Scan for the cell matching the given text and deliver its [x, y] coordinate at center. 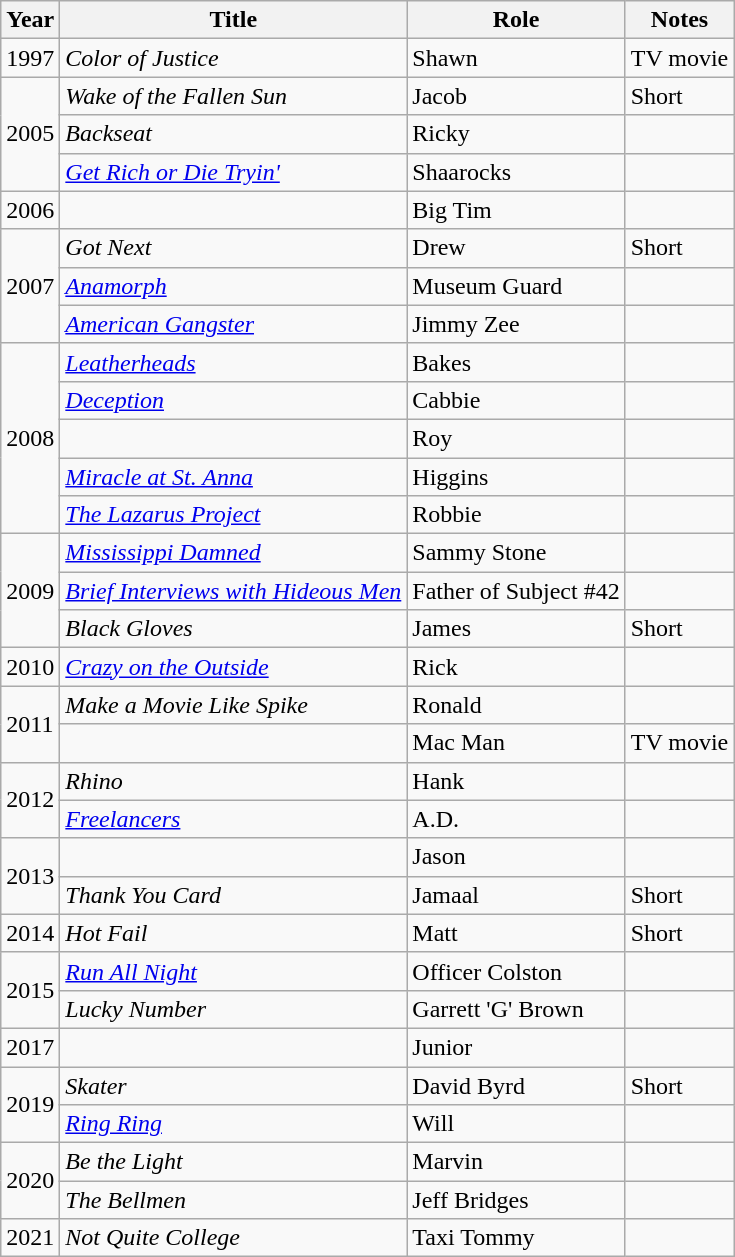
Big Tim [516, 210]
Will [516, 1124]
Jeff Bridges [516, 1200]
Jamaal [516, 895]
Black Gloves [234, 629]
Shaarocks [516, 172]
The Lazarus Project [234, 515]
2011 [30, 724]
2009 [30, 591]
Lucky Number [234, 1009]
Notes [680, 20]
The Bellmen [234, 1200]
Cabbie [516, 400]
Jacob [516, 96]
Bakes [516, 362]
2014 [30, 933]
Hot Fail [234, 933]
Rhino [234, 781]
Rick [516, 667]
Jason [516, 857]
Be the Light [234, 1162]
Taxi Tommy [516, 1238]
Color of Justice [234, 58]
Not Quite College [234, 1238]
Roy [516, 438]
Title [234, 20]
2020 [30, 1181]
2021 [30, 1238]
Mississippi Damned [234, 553]
Mac Man [516, 743]
2006 [30, 210]
Wake of the Fallen Sun [234, 96]
Drew [516, 248]
Role [516, 20]
Museum Guard [516, 286]
Garrett 'G' Brown [516, 1009]
2005 [30, 134]
Sammy Stone [516, 553]
2007 [30, 286]
1997 [30, 58]
Get Rich or Die Tryin' [234, 172]
Run All Night [234, 971]
2012 [30, 800]
Backseat [234, 134]
James [516, 629]
Make a Movie Like Spike [234, 705]
2015 [30, 990]
2013 [30, 876]
Shawn [516, 58]
A.D. [516, 819]
Freelancers [234, 819]
Robbie [516, 515]
Officer Colston [516, 971]
Anamorph [234, 286]
Matt [516, 933]
Hank [516, 781]
Leatherheads [234, 362]
2008 [30, 438]
Ricky [516, 134]
David Byrd [516, 1085]
Year [30, 20]
Got Next [234, 248]
2017 [30, 1047]
Skater [234, 1085]
2019 [30, 1104]
Father of Subject #42 [516, 591]
2010 [30, 667]
Higgins [516, 477]
Thank You Card [234, 895]
Deception [234, 400]
American Gangster [234, 324]
Brief Interviews with Hideous Men [234, 591]
Crazy on the Outside [234, 667]
Jimmy Zee [516, 324]
Junior [516, 1047]
Miracle at St. Anna [234, 477]
Marvin [516, 1162]
Ring Ring [234, 1124]
Ronald [516, 705]
